Extract the [X, Y] coordinate from the center of the cell holding the provided text.  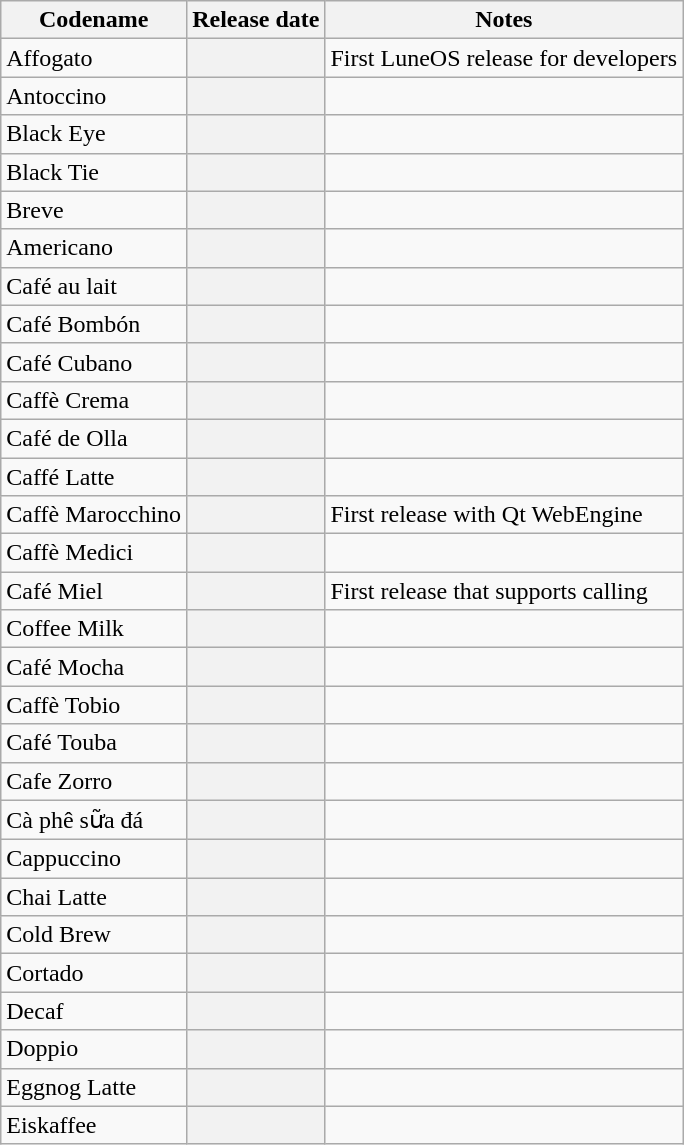
Cafe Zorro [94, 781]
First LuneOS release for developers [504, 58]
Affogato [94, 58]
Breve [94, 210]
Café au lait [94, 286]
Caffè Tobio [94, 705]
Coffee Milk [94, 629]
Decaf [94, 1011]
Antoccino [94, 96]
Eiskaffee [94, 1125]
Cà phê sữa đá [94, 820]
Doppio [94, 1049]
Codename [94, 20]
Caffè Marocchino [94, 515]
Eggnog Latte [94, 1087]
Americano [94, 248]
Cortado [94, 973]
Cappuccino [94, 859]
Café Mocha [94, 667]
Café de Olla [94, 438]
Black Eye [94, 134]
Caffé Latte [94, 477]
Cold Brew [94, 935]
Chai Latte [94, 897]
Notes [504, 20]
First release that supports calling [504, 591]
Caffè Medici [94, 553]
Café Touba [94, 743]
Café Bombón [94, 324]
Café Miel [94, 591]
Caffè Crema [94, 400]
Café Cubano [94, 362]
Black Tie [94, 172]
First release with Qt WebEngine [504, 515]
Release date [256, 20]
